Return the [x, y] coordinate for the center point of the cell that contains the specified text.  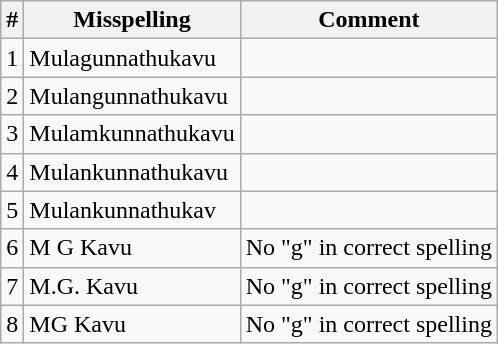
Mulagunnathukavu [132, 58]
Mulamkunnathukavu [132, 134]
Mulankunnathukav [132, 210]
# [12, 20]
Misspelling [132, 20]
6 [12, 248]
2 [12, 96]
1 [12, 58]
Mulankunnathukavu [132, 172]
Comment [368, 20]
M.G. Kavu [132, 286]
MG Kavu [132, 324]
3 [12, 134]
4 [12, 172]
M G Kavu [132, 248]
8 [12, 324]
5 [12, 210]
Mulangunnathukavu [132, 96]
7 [12, 286]
